Output the (x, y) coordinate of the center of the cell containing the given text.  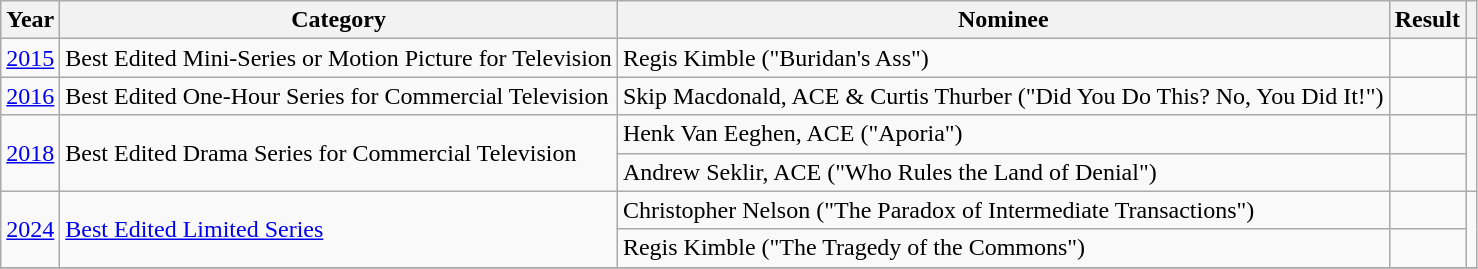
Regis Kimble ("The Tragedy of the Commons") (1003, 248)
Best Edited One-Hour Series for Commercial Television (339, 96)
2015 (30, 58)
Result (1427, 20)
Henk Van Eeghen, ACE ("Aporia") (1003, 134)
Category (339, 20)
Andrew Seklir, ACE ("Who Rules the Land of Denial") (1003, 172)
2016 (30, 96)
Skip Macdonald, ACE & Curtis Thurber ("Did You Do This? No, You Did It!") (1003, 96)
Best Edited Limited Series (339, 229)
2024 (30, 229)
Christopher Nelson ("The Paradox of Intermediate Transactions") (1003, 210)
Best Edited Drama Series for Commercial Television (339, 153)
Year (30, 20)
2018 (30, 153)
Regis Kimble ("Buridan's Ass") (1003, 58)
Best Edited Mini-Series or Motion Picture for Television (339, 58)
Nominee (1003, 20)
